Detect which cell encompasses the target text, then output its [x, y] center coordinate. 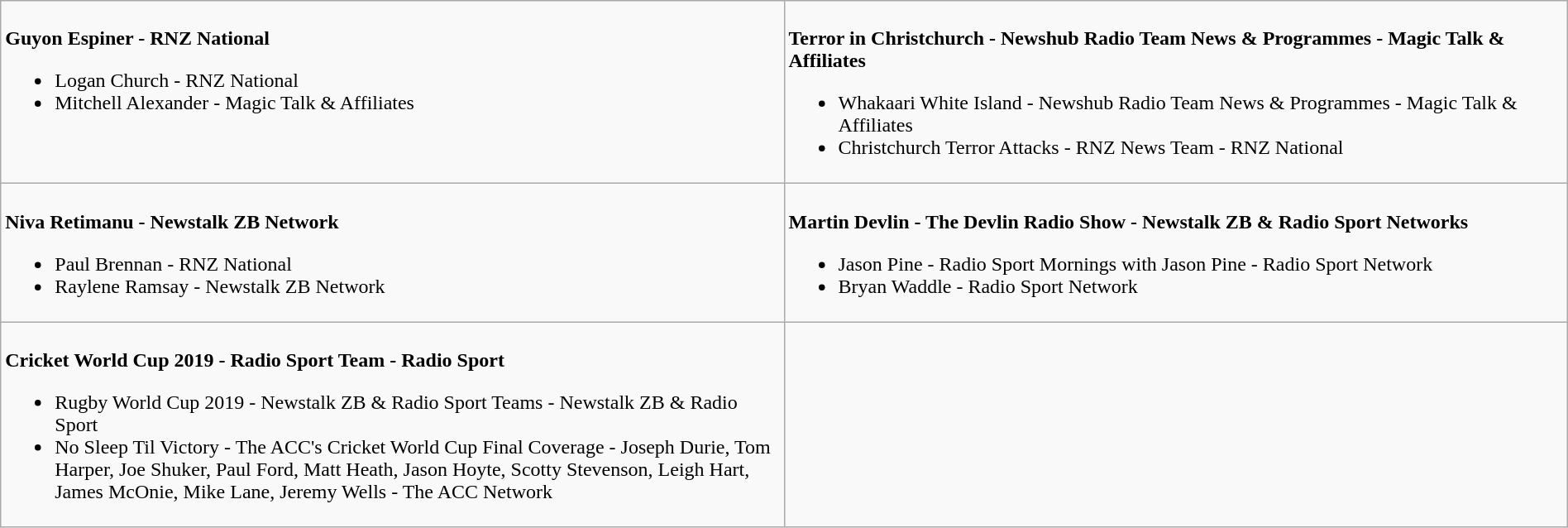
Niva Retimanu - Newstalk ZB NetworkPaul Brennan - RNZ NationalRaylene Ramsay - Newstalk ZB Network [392, 253]
Guyon Espiner - RNZ NationalLogan Church - RNZ NationalMitchell Alexander - Magic Talk & Affiliates [392, 93]
